Pinpoint the cell where the given text exists, returning its [X, Y] midpoint coordinate. 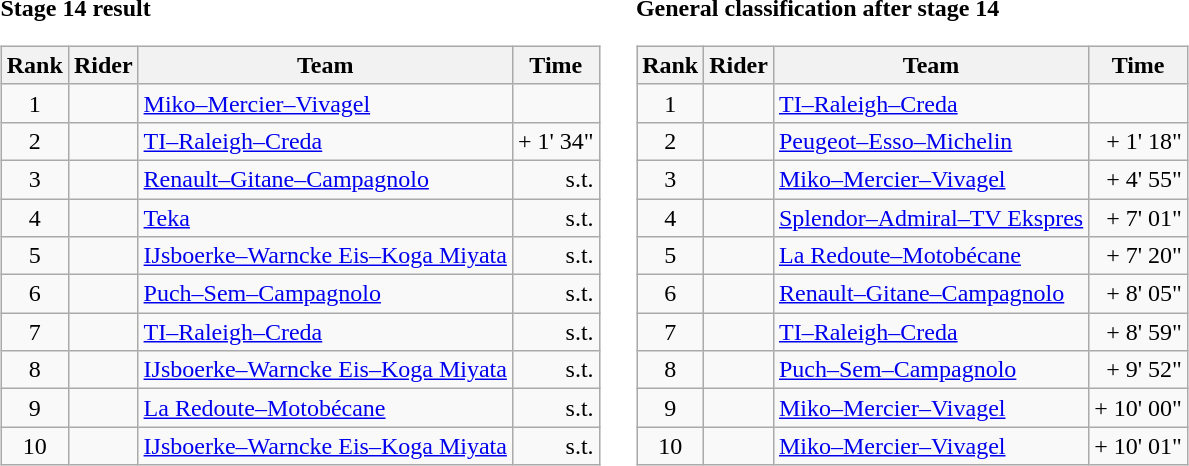
Peugeot–Esso–Michelin [930, 141]
Teka [325, 217]
+ 7' 01" [1138, 217]
Splendor–Admiral–TV Ekspres [930, 217]
+ 8' 05" [1138, 294]
+ 1' 18" [1138, 141]
+ 10' 01" [1138, 446]
+ 7' 20" [1138, 256]
+ 1' 34" [556, 141]
+ 4' 55" [1138, 179]
+ 8' 59" [1138, 332]
+ 10' 00" [1138, 408]
+ 9' 52" [1138, 370]
